Locate the cell with the specified text and output its (x, y) center coordinate. 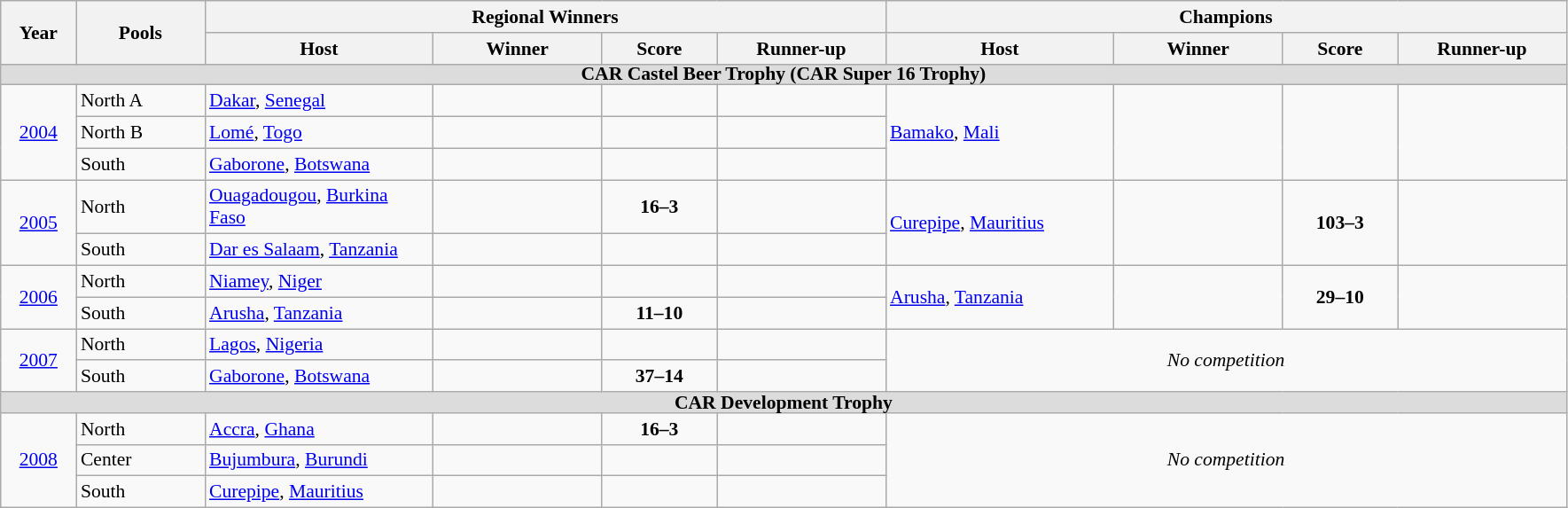
Year (39, 32)
2007 (39, 360)
Champions (1226, 17)
29–10 (1340, 298)
103–3 (1340, 223)
Bamako, Mali (1000, 133)
2006 (39, 298)
2008 (39, 461)
Bujumbura, Burundi (319, 460)
Regional Winners (545, 17)
Dakar, Senegal (319, 101)
CAR Development Trophy (784, 402)
Center (140, 460)
2005 (39, 223)
11–10 (659, 313)
37–14 (659, 377)
Dar es Salaam, Tanzania (319, 250)
CAR Castel Beer Trophy (CAR Super 16 Trophy) (784, 74)
Accra, Ghana (319, 429)
Niamey, Niger (319, 282)
Lomé, Togo (319, 133)
North B (140, 133)
2004 (39, 133)
North A (140, 101)
Pools (140, 32)
Ouagadougou, Burkina Faso (319, 207)
Lagos, Nigeria (319, 345)
